For the text-containing cell, return its midpoint in [x, y] coordinate format. 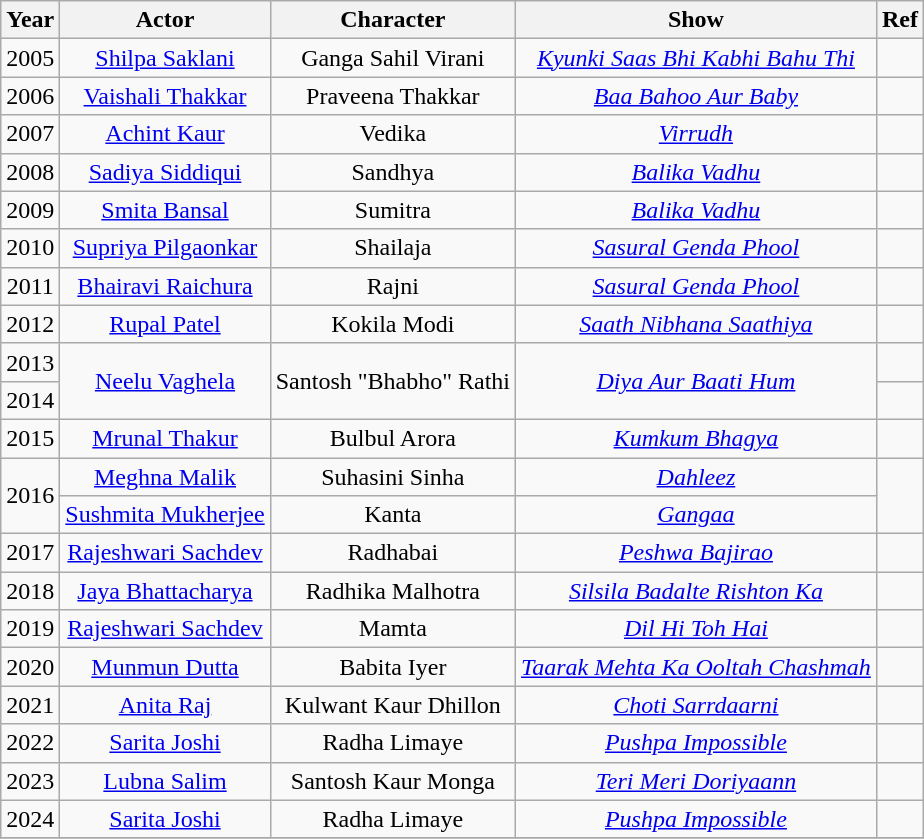
Choti Sarrdaarni [696, 705]
Meghna Malik [165, 477]
Teri Meri Doriyaann [696, 781]
Kulwant Kaur Dhillon [392, 705]
Smita Bansal [165, 210]
Shilpa Saklani [165, 58]
Dahleez [696, 477]
2018 [30, 591]
Radhika Malhotra [392, 591]
Rupal Patel [165, 324]
2024 [30, 819]
2022 [30, 743]
2009 [30, 210]
2007 [30, 134]
Gangaa [696, 515]
Vedika [392, 134]
Sushmita Mukherjee [165, 515]
Neelu Vaghela [165, 381]
Ganga Sahil Virani [392, 58]
Jaya Bhattacharya [165, 591]
Shailaja [392, 248]
Diya Aur Baati Hum [696, 381]
Kanta [392, 515]
2006 [30, 96]
Praveena Thakkar [392, 96]
Munmun Dutta [165, 667]
Silsila Badalte Rishton Ka [696, 591]
Actor [165, 20]
Baa Bahoo Aur Baby [696, 96]
Lubna Salim [165, 781]
2010 [30, 248]
Mamta [392, 629]
Rajni [392, 286]
2012 [30, 324]
Supriya Pilgaonkar [165, 248]
Sandhya [392, 172]
Mrunal Thakur [165, 438]
Sumitra [392, 210]
Kyunki Saas Bhi Kabhi Bahu Thi [696, 58]
Bhairavi Raichura [165, 286]
2014 [30, 400]
Vaishali Thakkar [165, 96]
Radhabai [392, 553]
Kumkum Bhagya [696, 438]
2020 [30, 667]
Peshwa Bajirao [696, 553]
Achint Kaur [165, 134]
Bulbul Arora [392, 438]
2016 [30, 496]
Year [30, 20]
Suhasini Sinha [392, 477]
2015 [30, 438]
Dil Hi Toh Hai [696, 629]
2019 [30, 629]
Virrudh [696, 134]
2013 [30, 362]
2017 [30, 553]
Show [696, 20]
2021 [30, 705]
2005 [30, 58]
Kokila Modi [392, 324]
Ref [900, 20]
Santosh Kaur Monga [392, 781]
Taarak Mehta Ka Ooltah Chashmah [696, 667]
Sadiya Siddiqui [165, 172]
2011 [30, 286]
Character [392, 20]
Saath Nibhana Saathiya [696, 324]
2023 [30, 781]
2008 [30, 172]
Santosh "Bhabho" Rathi [392, 381]
Anita Raj [165, 705]
Babita Iyer [392, 667]
